Identify which cell holds the provided text, then report its (x, y) central coordinate. 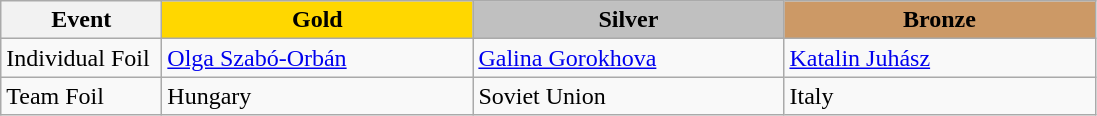
Galina Gorokhova (628, 58)
Olga Szabó-Orbán (318, 58)
Soviet Union (628, 96)
Italy (940, 96)
Event (82, 20)
Team Foil (82, 96)
Katalin Juhász (940, 58)
Hungary (318, 96)
Silver (628, 20)
Gold (318, 20)
Bronze (940, 20)
Individual Foil (82, 58)
